Locate the cell with the specified text and output its (X, Y) center coordinate. 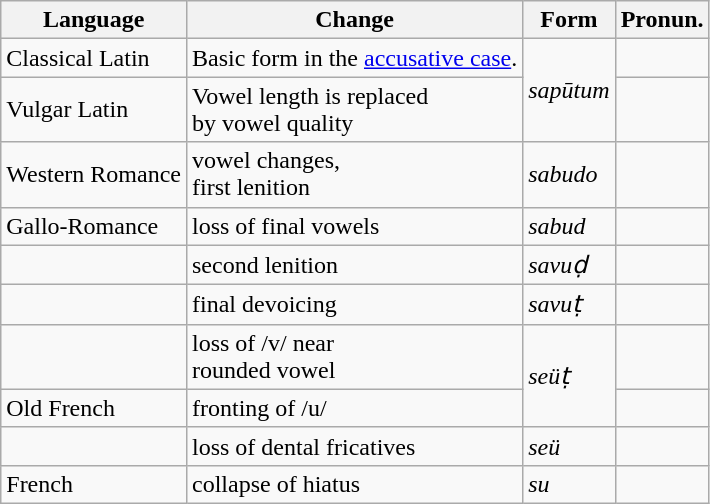
loss of dental fricatives (354, 446)
French (94, 484)
Western Romance (94, 174)
sabudo (569, 174)
Gallo-Romance (94, 226)
sapūtum (569, 90)
seüṭ (569, 376)
Form (569, 20)
su (569, 484)
Pronun. (662, 20)
second lenition (354, 265)
Basic form in the accusative case. (354, 58)
Old French (94, 408)
vowel changes, first lenition (354, 174)
seü (569, 446)
Vowel length is replacedby vowel quality (354, 110)
Change (354, 20)
collapse of hiatus (354, 484)
loss of final vowels (354, 226)
loss of /v/ near rounded vowel (354, 356)
Classical Latin (94, 58)
savuḍ (569, 265)
sabud (569, 226)
Language (94, 20)
final devoicing (354, 305)
fronting of /u/ (354, 408)
savuṭ (569, 305)
Vulgar Latin (94, 110)
